Locate the cell with the specified text and output its [x, y] center coordinate. 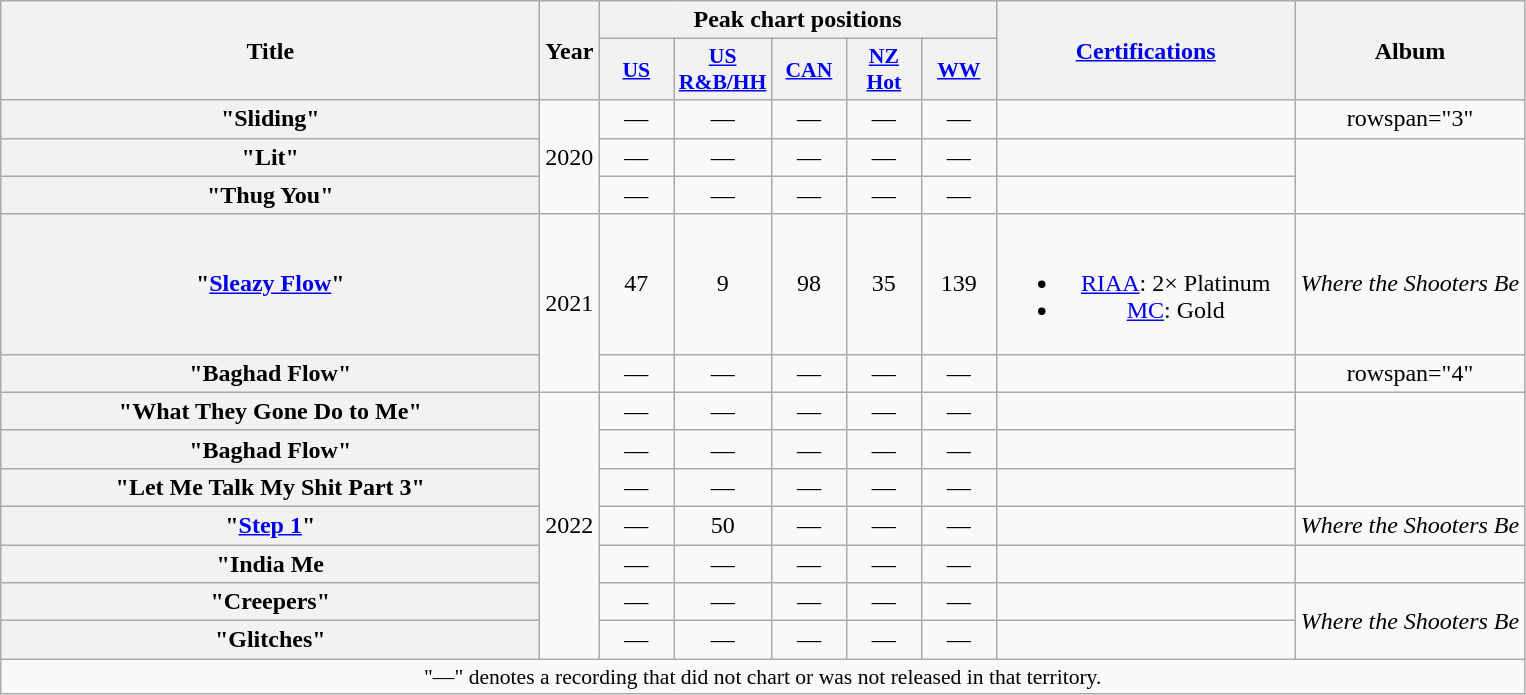
2020 [570, 157]
"Glitches" [270, 640]
Title [270, 50]
CAN [808, 70]
"What They Gone Do to Me" [270, 411]
rowspan="3" [1410, 119]
2021 [570, 303]
50 [723, 525]
9 [723, 284]
Album [1410, 50]
rowspan="4" [1410, 373]
139 [958, 284]
2022 [570, 525]
WW [958, 70]
"Step 1" [270, 525]
Peak chart positions [798, 20]
"India Me [270, 563]
RIAA: 2× PlatinumMC: Gold [1146, 284]
"Sleazy Flow" [270, 284]
US [636, 70]
"Sliding" [270, 119]
"Thug You" [270, 195]
"Let Me Talk My Shit Part 3" [270, 487]
"Lit" [270, 157]
Certifications [1146, 50]
NZHot [884, 70]
"Creepers" [270, 602]
Year [570, 50]
USR&B/HH [723, 70]
47 [636, 284]
98 [808, 284]
"—" denotes a recording that did not chart or was not released in that territory. [763, 677]
35 [884, 284]
